Pinpoint the cell where the given text exists, returning its [X, Y] midpoint coordinate. 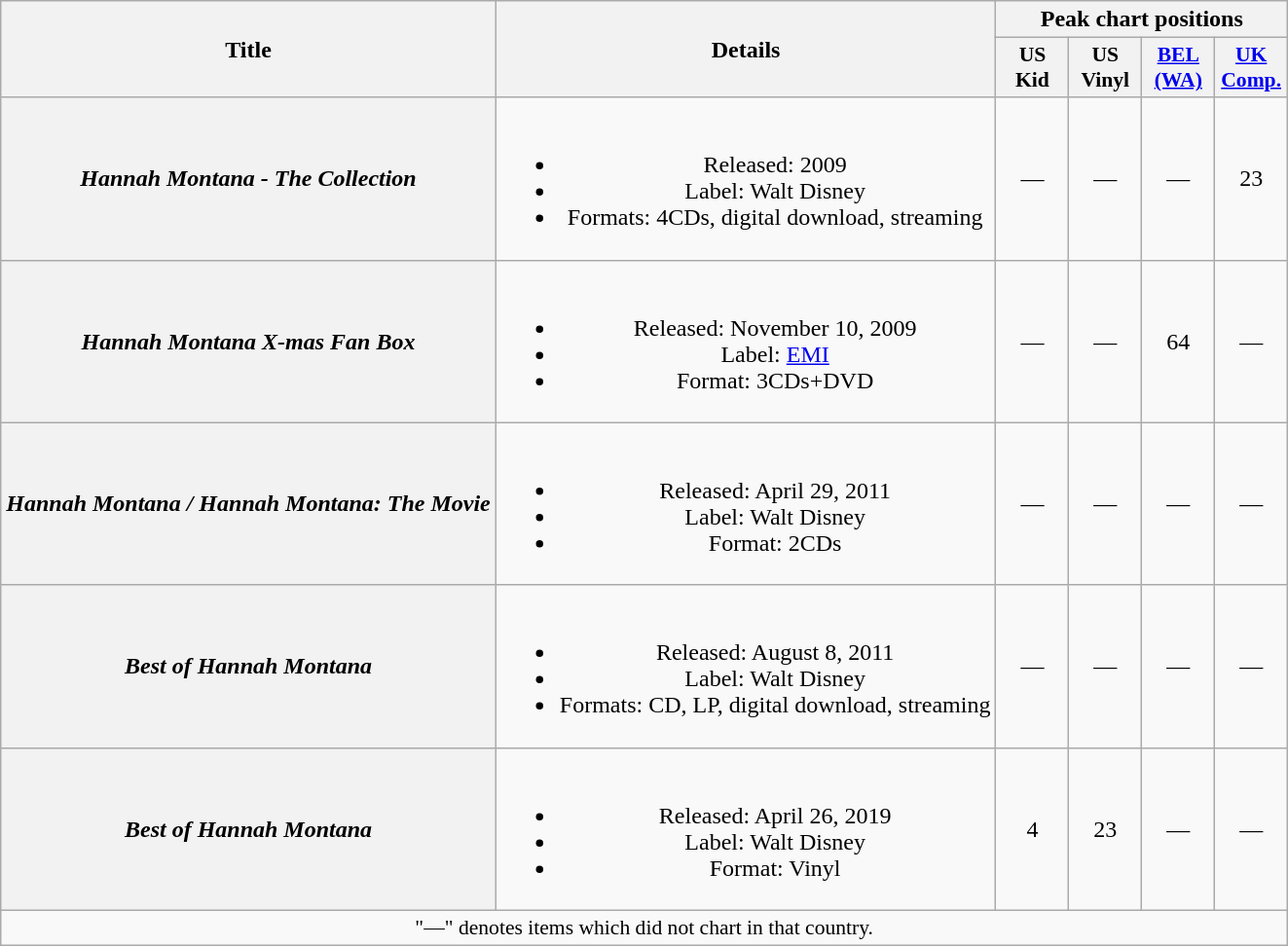
USVinyl [1106, 68]
Details [746, 49]
Hannah Montana / Hannah Montana: The Movie [249, 504]
Hannah Montana - The Collection [249, 179]
Released: November 10, 2009Label: EMIFormat: 3CDs+DVD [746, 341]
USKid [1032, 68]
Peak chart positions [1142, 19]
Hannah Montana X-mas Fan Box [249, 341]
Released: April 26, 2019Label: Walt DisneyFormat: Vinyl [746, 829]
"—" denotes items which did not chart in that country. [644, 928]
Released: 2009Label: Walt DisneyFormats: 4CDs, digital download, streaming [746, 179]
BEL (WA) [1178, 68]
64 [1178, 341]
4 [1032, 829]
Title [249, 49]
Released: August 8, 2011Label: Walt DisneyFormats: CD, LP, digital download, streaming [746, 666]
UK Comp. [1252, 68]
Released: April 29, 2011Label: Walt DisneyFormat: 2CDs [746, 504]
